Extract the [x, y] coordinate from the center of the cell holding the provided text.  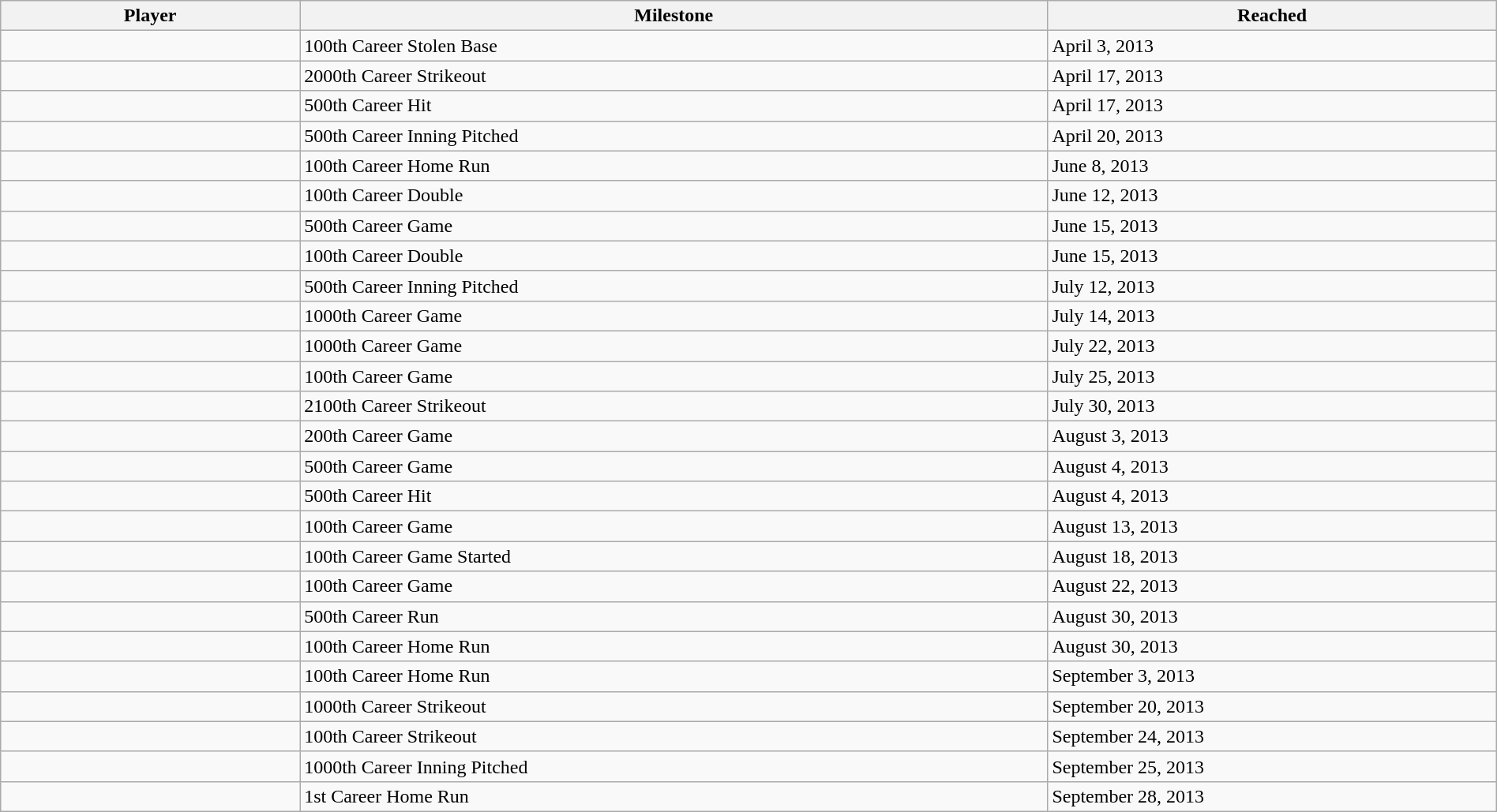
September 20, 2013 [1272, 706]
500th Career Run [674, 616]
July 12, 2013 [1272, 286]
June 12, 2013 [1272, 196]
100th Career Strikeout [674, 736]
September 25, 2013 [1272, 766]
July 22, 2013 [1272, 346]
100th Career Stolen Base [674, 46]
September 24, 2013 [1272, 736]
April 3, 2013 [1272, 46]
July 14, 2013 [1272, 316]
200th Career Game [674, 436]
June 8, 2013 [1272, 166]
2000th Career Strikeout [674, 76]
1st Career Home Run [674, 796]
Reached [1272, 16]
1000th Career Strikeout [674, 706]
August 13, 2013 [1272, 526]
July 30, 2013 [1272, 406]
Player [150, 16]
August 3, 2013 [1272, 436]
April 20, 2013 [1272, 136]
August 22, 2013 [1272, 586]
September 3, 2013 [1272, 676]
100th Career Game Started [674, 556]
August 18, 2013 [1272, 556]
September 28, 2013 [1272, 796]
July 25, 2013 [1272, 376]
2100th Career Strikeout [674, 406]
1000th Career Inning Pitched [674, 766]
Milestone [674, 16]
